Detect which cell encompasses the target text, then output its [X, Y] center coordinate. 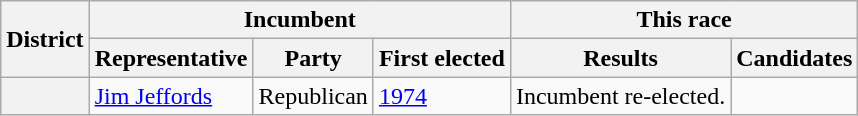
This race [684, 20]
1974 [442, 96]
First elected [442, 58]
Party [313, 58]
Republican [313, 96]
Results [620, 58]
District [45, 39]
Incumbent [300, 20]
Candidates [794, 58]
Representative [171, 58]
Incumbent re-elected. [620, 96]
Jim Jeffords [171, 96]
